Determine the (x, y) coordinate at the center of the cell enclosing the given text.  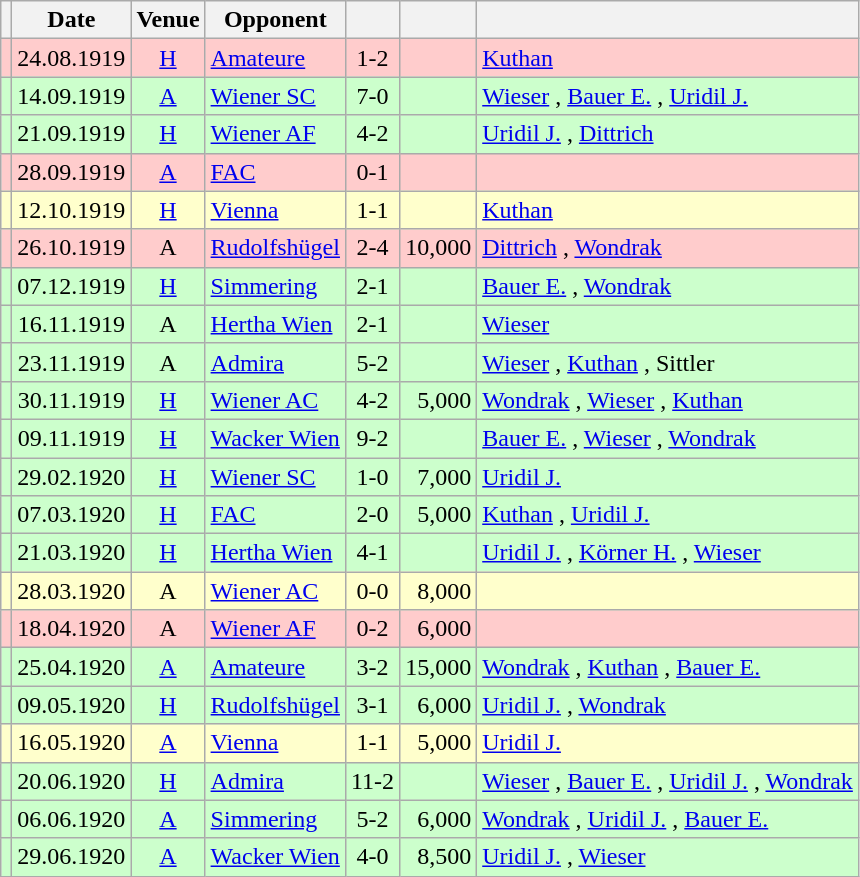
Bauer E. , Wondrak (668, 286)
7,000 (438, 477)
Kuthan , Uridil J. (668, 515)
18.04.1920 (72, 629)
09.11.1919 (72, 438)
06.06.1920 (72, 819)
28.09.1919 (72, 172)
30.11.1919 (72, 400)
Wieser , Bauer E. , Uridil J. , Wondrak (668, 781)
28.03.1920 (72, 591)
Wieser (668, 324)
23.11.1919 (72, 362)
1-2 (372, 58)
Uridil J. , Wondrak (668, 705)
7-0 (372, 96)
Wondrak , Wieser , Kuthan (668, 400)
25.04.1920 (72, 667)
Wieser , Kuthan , Sittler (668, 362)
3-2 (372, 667)
Dittrich , Wondrak (668, 248)
8,000 (438, 591)
29.06.1920 (72, 857)
24.08.1919 (72, 58)
09.05.1920 (72, 705)
07.03.1920 (72, 515)
15,000 (438, 667)
07.12.1919 (72, 286)
14.09.1919 (72, 96)
Uridil J. , Wieser (668, 857)
8,500 (438, 857)
Wieser , Bauer E. , Uridil J. (668, 96)
Uridil J. , Dittrich (668, 134)
1-0 (372, 477)
Opponent (275, 20)
Date (72, 20)
Wondrak , Kuthan , Bauer E. (668, 667)
Wondrak , Uridil J. , Bauer E. (668, 819)
0-0 (372, 591)
0-1 (372, 172)
0-2 (372, 629)
16.11.1919 (72, 324)
Uridil J. , Körner H. , Wieser (668, 553)
2-4 (372, 248)
21.03.1920 (72, 553)
3-1 (372, 705)
16.05.1920 (72, 743)
21.09.1919 (72, 134)
Venue (168, 20)
12.10.1919 (72, 210)
9-2 (372, 438)
2-0 (372, 515)
11-2 (372, 781)
10,000 (438, 248)
4-0 (372, 857)
26.10.1919 (72, 248)
Bauer E. , Wieser , Wondrak (668, 438)
29.02.1920 (72, 477)
20.06.1920 (72, 781)
4-1 (372, 553)
